For the text-containing cell, return its midpoint in (X, Y) coordinate format. 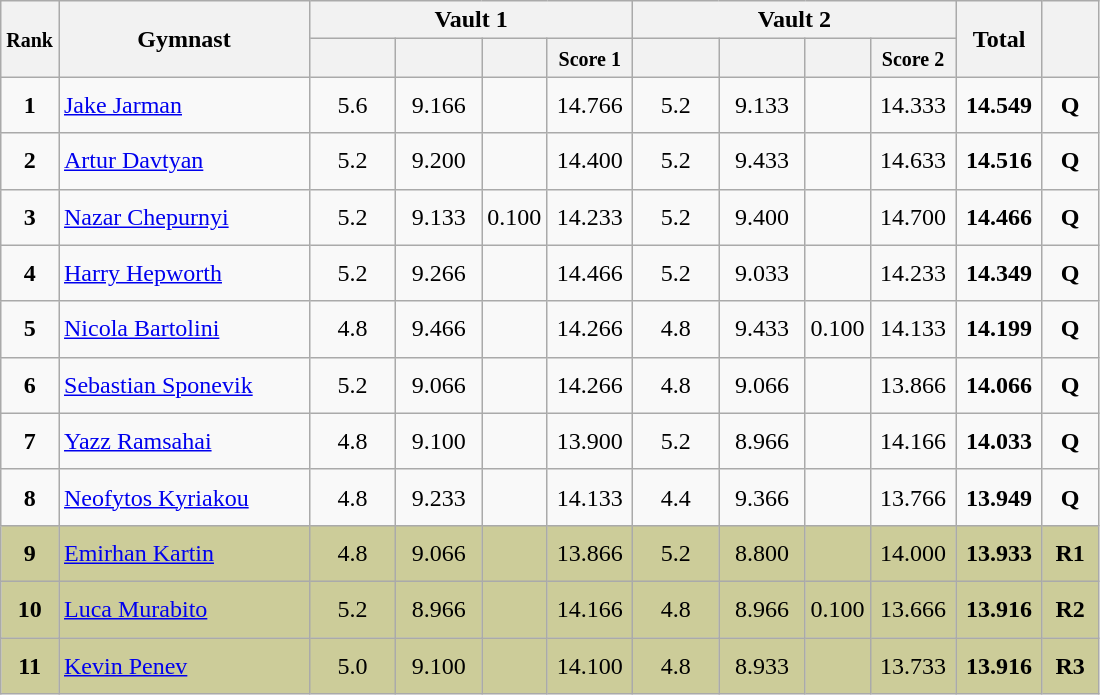
14.400 (590, 161)
Yazz Ramsahai (184, 441)
9.233 (439, 497)
6 (30, 385)
Emirhan Kartin (184, 553)
Nicola Bartolini (184, 329)
14.633 (913, 161)
Vault 1 (472, 20)
9.366 (762, 497)
14.700 (913, 217)
Score 2 (913, 58)
Jake Jarman (184, 105)
Artur Davtyan (184, 161)
8 (30, 497)
4.4 (676, 497)
13.733 (913, 666)
Luca Murabito (184, 609)
Score 1 (590, 58)
Neofytos Kyriakou (184, 497)
14.333 (913, 105)
Gymnast (184, 39)
R1 (1070, 553)
2 (30, 161)
R2 (1070, 609)
Rank (30, 39)
4 (30, 273)
14.000 (913, 553)
14.349 (999, 273)
Nazar Chepurnyi (184, 217)
13.666 (913, 609)
Vault 2 (794, 20)
13.933 (999, 553)
10 (30, 609)
8.800 (762, 553)
9.466 (439, 329)
1 (30, 105)
Harry Hepworth (184, 273)
13.900 (590, 441)
9.200 (439, 161)
Sebastian Sponevik (184, 385)
14.033 (999, 441)
Total (999, 39)
14.100 (590, 666)
11 (30, 666)
5.0 (353, 666)
R3 (1070, 666)
14.066 (999, 385)
8.933 (762, 666)
9.400 (762, 217)
3 (30, 217)
Kevin Penev (184, 666)
14.766 (590, 105)
7 (30, 441)
9 (30, 553)
9.266 (439, 273)
5 (30, 329)
5.6 (353, 105)
14.199 (999, 329)
13.766 (913, 497)
9.033 (762, 273)
9.166 (439, 105)
13.949 (999, 497)
14.516 (999, 161)
14.549 (999, 105)
